Locate the cell with the specified text and output its [X, Y] center coordinate. 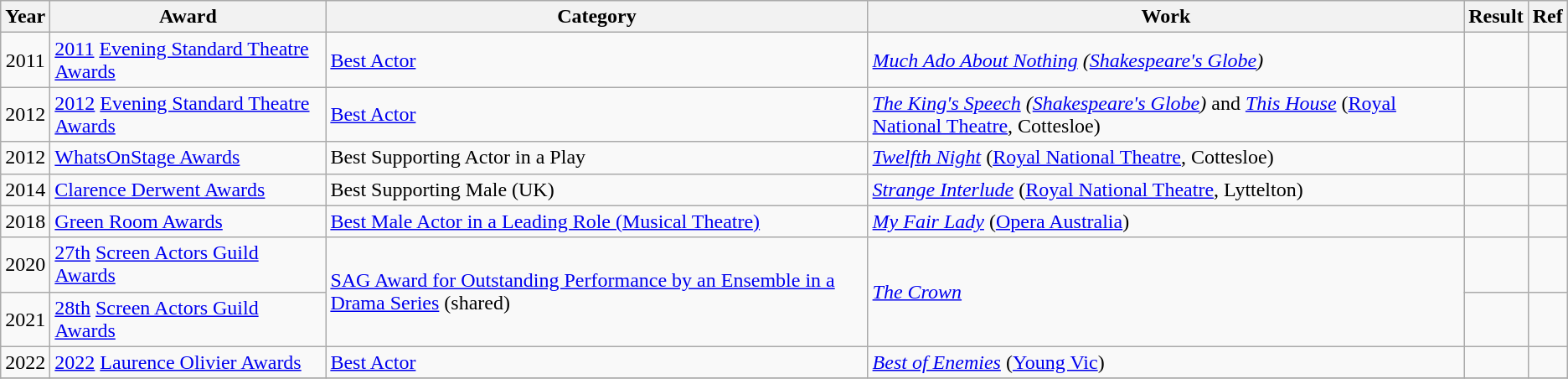
2022 Laurence Olivier Awards [188, 362]
2014 [25, 189]
Work [1166, 17]
Strange Interlude (Royal National Theatre, Lyttelton) [1166, 189]
2011 [25, 60]
The King's Speech (Shakespeare's Globe) and This House (Royal National Theatre, Cottesloe) [1166, 114]
2020 [25, 265]
Best of Enemies (Young Vic) [1166, 362]
Best Supporting Actor in a Play [596, 158]
Result [1496, 17]
27th Screen Actors Guild Awards [188, 265]
My Fair Lady (Opera Australia) [1166, 221]
Best Male Actor in a Leading Role (Musical Theatre) [596, 221]
The Crown [1166, 292]
2022 [25, 362]
Award [188, 17]
SAG Award for Outstanding Performance by an Ensemble in a Drama Series (shared) [596, 292]
Ref [1548, 17]
28th Screen Actors Guild Awards [188, 319]
Twelfth Night (Royal National Theatre, Cottesloe) [1166, 158]
Year [25, 17]
Green Room Awards [188, 221]
Much Ado About Nothing (Shakespeare's Globe) [1166, 60]
2021 [25, 319]
Category [596, 17]
Clarence Derwent Awards [188, 189]
2012 Evening Standard Theatre Awards [188, 114]
WhatsOnStage Awards [188, 158]
2011 Evening Standard Theatre Awards [188, 60]
2018 [25, 221]
Best Supporting Male (UK) [596, 189]
